Search for the cell housing the specified text and yield its (X, Y) center coordinate. 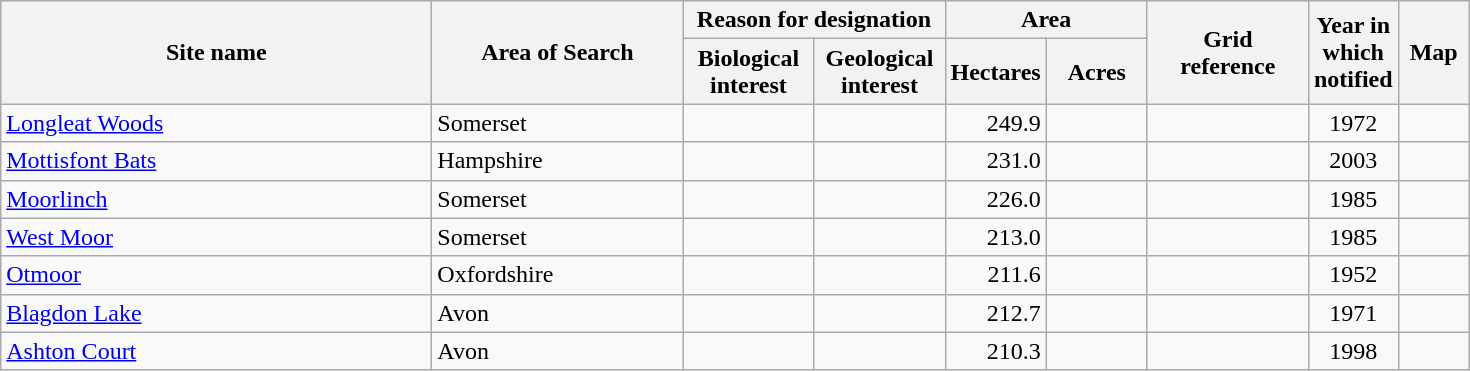
249.9 (996, 123)
Oxfordshire (558, 275)
Map (1434, 52)
1972 (1353, 123)
Otmoor (216, 275)
Geological interest (880, 72)
Site name (216, 52)
1998 (1353, 351)
212.7 (996, 313)
Grid reference (1228, 52)
Mottisfont Bats (216, 161)
Ashton Court (216, 351)
213.0 (996, 237)
Area of Search (558, 52)
Blagdon Lake (216, 313)
1952 (1353, 275)
2003 (1353, 161)
231.0 (996, 161)
Moorlinch (216, 199)
Hectares (996, 72)
1971 (1353, 313)
Area (1046, 20)
226.0 (996, 199)
Acres (1096, 72)
West Moor (216, 237)
Year in which notified (1353, 52)
Reason for designation (814, 20)
Biological interest (748, 72)
Longleat Woods (216, 123)
211.6 (996, 275)
Hampshire (558, 161)
210.3 (996, 351)
